Provide the [x, y] coordinate of the cell's center where the given text is located.  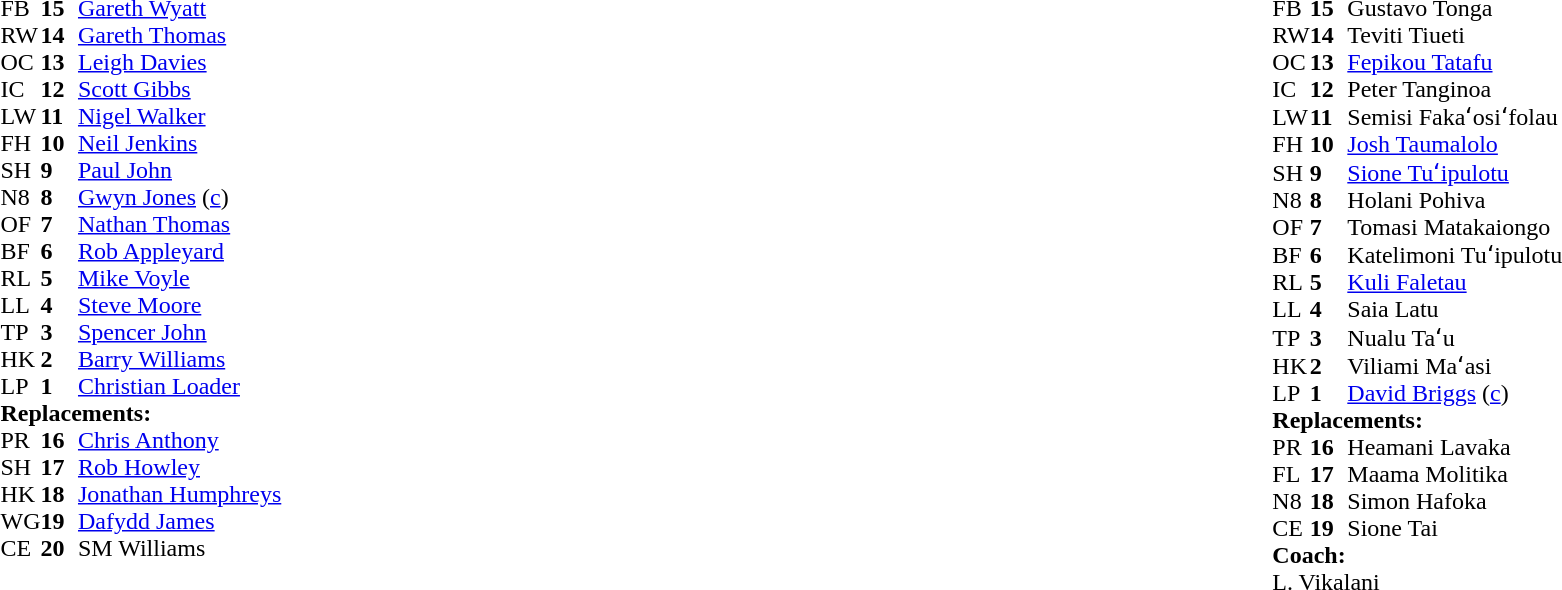
Neil Jenkins [180, 144]
Viliami Maʻasi [1454, 366]
Katelimoni Tuʻipulotu [1454, 254]
Leigh Davies [180, 62]
Gwyn Jones (c) [180, 198]
Heamani Lavaka [1454, 448]
Chris Anthony [180, 440]
Barry Williams [180, 360]
Steve Moore [180, 306]
FL [1291, 474]
Paul John [180, 170]
Rob Howley [180, 468]
Josh Taumalolo [1454, 144]
Simon Hafoka [1454, 502]
Sione Tuʻipulotu [1454, 172]
Nigel Walker [180, 116]
SM Williams [180, 548]
Semisi Fakaʻosiʻfolau [1454, 116]
Fepikou Tatafu [1454, 62]
Kuli Faletau [1454, 282]
Maama Molitika [1454, 474]
Dafydd James [180, 522]
Teviti Tiueti [1454, 36]
WG [20, 522]
Sione Tai [1454, 528]
David Briggs (c) [1454, 394]
Gareth Thomas [180, 36]
Spencer John [180, 332]
Christian Loader [180, 386]
Nathan Thomas [180, 224]
Tomasi Matakaiongo [1454, 228]
20 [59, 548]
Scott Gibbs [180, 90]
Coach: [1417, 556]
Peter Tanginoa [1454, 90]
Holani Pohiva [1454, 200]
Nualu Taʻu [1454, 337]
Jonathan Humphreys [180, 494]
Saia Latu [1454, 310]
Rob Appleyard [180, 252]
Mike Voyle [180, 278]
